Determine the [X, Y] coordinate at the center of the cell enclosing the given text.  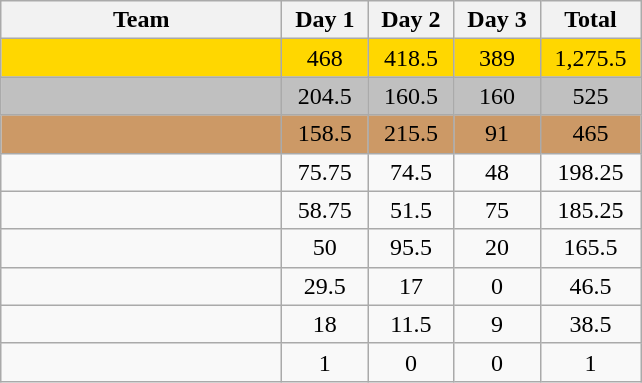
Team [142, 20]
75 [497, 210]
74.5 [411, 172]
17 [411, 286]
160.5 [411, 96]
525 [590, 96]
29.5 [325, 286]
95.5 [411, 248]
165.5 [590, 248]
Day 1 [325, 20]
9 [497, 324]
Day 2 [411, 20]
20 [497, 248]
91 [497, 134]
160 [497, 96]
185.25 [590, 210]
18 [325, 324]
465 [590, 134]
11.5 [411, 324]
204.5 [325, 96]
158.5 [325, 134]
75.75 [325, 172]
58.75 [325, 210]
Day 3 [497, 20]
51.5 [411, 210]
1,275.5 [590, 58]
50 [325, 248]
46.5 [590, 286]
38.5 [590, 324]
198.25 [590, 172]
Total [590, 20]
418.5 [411, 58]
48 [497, 172]
468 [325, 58]
389 [497, 58]
215.5 [411, 134]
